Pinpoint the cell where the given text exists, returning its [X, Y] midpoint coordinate. 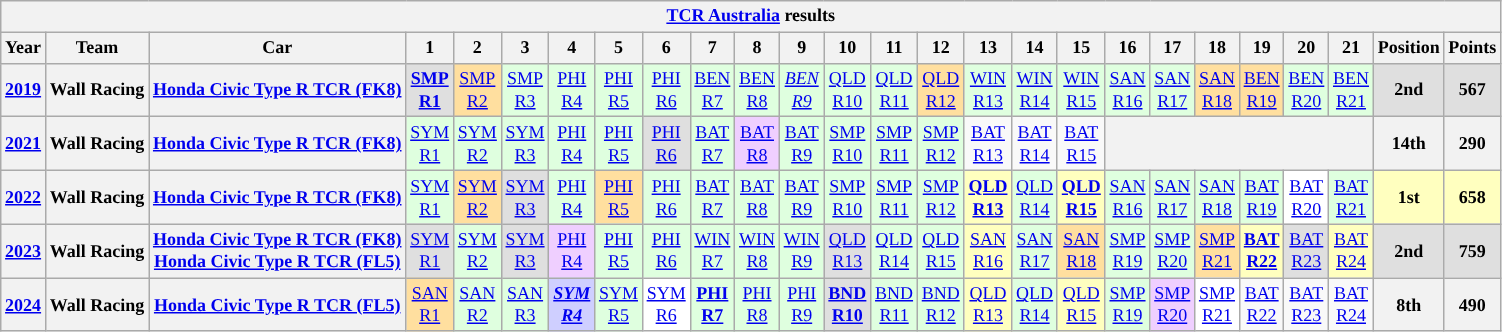
Team [96, 48]
20 [1306, 48]
1st [1408, 197]
9 [802, 48]
21 [1352, 48]
BATR14 [1035, 144]
16 [1128, 48]
2021 [24, 144]
SYMR4 [572, 305]
3 [525, 48]
8th [1408, 305]
17 [1172, 48]
QLDR12 [940, 90]
10 [848, 48]
BENR9 [802, 90]
PHIR8 [758, 305]
6 [666, 48]
BENR7 [712, 90]
BATR13 [988, 144]
BATR15 [1081, 144]
Points [1472, 48]
Car [278, 48]
BATR21 [1352, 197]
SANR2 [478, 305]
SANR1 [430, 305]
14 [1035, 48]
WINR7 [712, 251]
SYMR5 [619, 305]
2 [478, 48]
7 [712, 48]
567 [1472, 90]
2022 [24, 197]
11 [894, 48]
BATR19 [1262, 197]
14th [1408, 144]
2019 [24, 90]
PHIR9 [802, 305]
15 [1081, 48]
759 [1472, 251]
2024 [24, 305]
Year [24, 48]
BENR19 [1262, 90]
SANR3 [525, 305]
BENR21 [1352, 90]
4 [572, 48]
Honda Civic Type R TCR (FK8)Honda Civic Type R TCR (FL5) [278, 251]
Position [1408, 48]
13 [988, 48]
8 [758, 48]
WINR9 [802, 251]
WINR13 [988, 90]
658 [1472, 197]
WINR14 [1035, 90]
TCR Australia results [751, 16]
5 [619, 48]
290 [1472, 144]
BNDR12 [940, 305]
SYMR6 [666, 305]
PHIR7 [712, 305]
BENR8 [758, 90]
BNDR10 [848, 305]
19 [1262, 48]
2023 [24, 251]
SMPR2 [478, 90]
18 [1218, 48]
12 [940, 48]
QLDR10 [848, 90]
BENR20 [1306, 90]
BNDR11 [894, 305]
Honda Civic Type R TCR (FL5) [278, 305]
QLDR11 [894, 90]
BATR20 [1306, 197]
1 [430, 48]
SMPR3 [525, 90]
WINR15 [1081, 90]
490 [1472, 305]
WINR8 [758, 251]
SMPR1 [430, 90]
